Scan for the cell matching the given text and deliver its [x, y] coordinate at center. 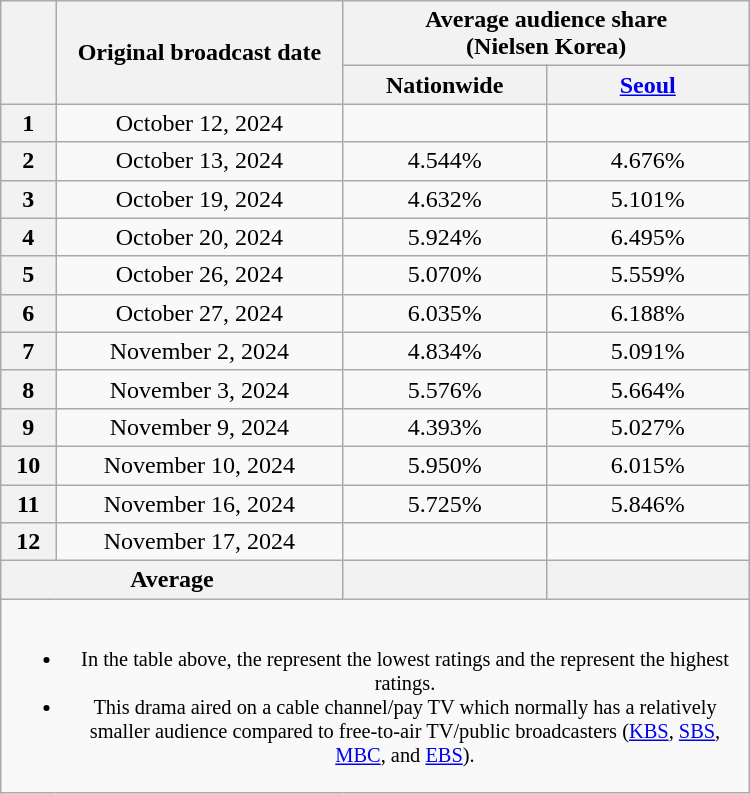
6.495% [648, 237]
November 9, 2024 [200, 427]
3 [28, 199]
6.035% [444, 313]
5.091% [648, 351]
9 [28, 427]
5.924% [444, 237]
5.664% [648, 389]
5 [28, 275]
5.576% [444, 389]
5.559% [648, 275]
Nationwide [444, 85]
October 27, 2024 [200, 313]
4.834% [444, 351]
5.101% [648, 199]
4.676% [648, 161]
5.070% [444, 275]
October 13, 2024 [200, 161]
6.188% [648, 313]
5.950% [444, 465]
12 [28, 542]
10 [28, 465]
Original broadcast date [200, 52]
Average audience share(Nielsen Korea) [546, 34]
November 3, 2024 [200, 389]
5.027% [648, 427]
4.393% [444, 427]
4 [28, 237]
6.015% [648, 465]
October 20, 2024 [200, 237]
November 17, 2024 [200, 542]
October 26, 2024 [200, 275]
1 [28, 123]
8 [28, 389]
5.846% [648, 503]
November 2, 2024 [200, 351]
7 [28, 351]
11 [28, 503]
Average [172, 580]
October 12, 2024 [200, 123]
October 19, 2024 [200, 199]
2 [28, 161]
Seoul [648, 85]
4.632% [444, 199]
6 [28, 313]
5.725% [444, 503]
November 16, 2024 [200, 503]
November 10, 2024 [200, 465]
4.544% [444, 161]
